Capture the cell that displays the provided text and extract its (x, y) central coordinate. 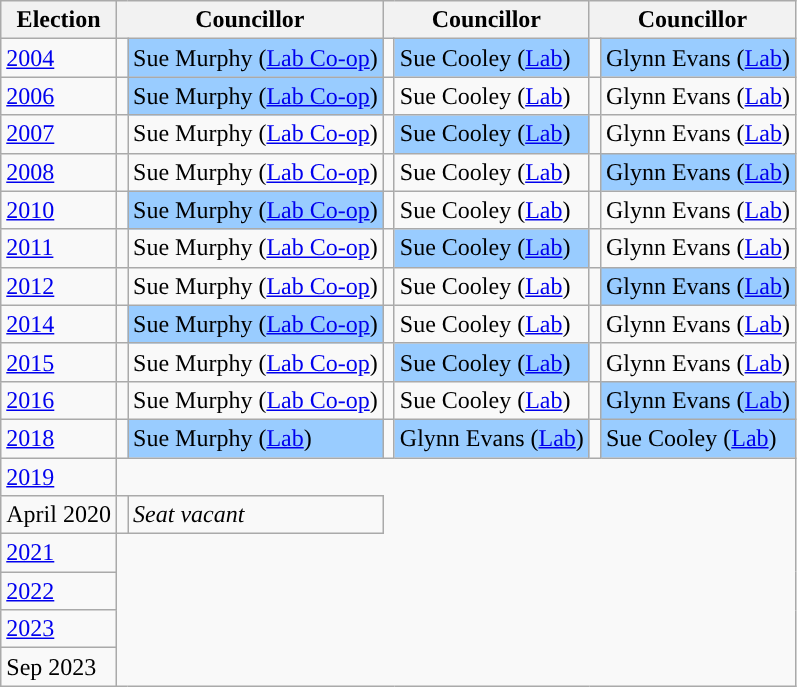
Election (59, 20)
2014 (59, 324)
Seat vacant (256, 515)
Sep 2023 (59, 667)
2022 (59, 591)
2015 (59, 362)
2012 (59, 286)
2021 (59, 553)
Sue Murphy (Lab) (256, 438)
2016 (59, 400)
2008 (59, 172)
2004 (59, 58)
April 2020 (59, 515)
2023 (59, 629)
2007 (59, 134)
2018 (59, 438)
2011 (59, 248)
2006 (59, 96)
2019 (59, 477)
2010 (59, 210)
